Provide the (x, y) coordinate of the cell's center where the given text is located.  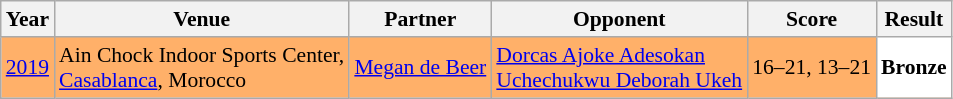
Opponent (619, 19)
Result (914, 19)
Bronze (914, 68)
Dorcas Ajoke Adesokan Uchechukwu Deborah Ukeh (619, 68)
Venue (202, 19)
16–21, 13–21 (812, 68)
Megan de Beer (420, 68)
2019 (28, 68)
Partner (420, 19)
Year (28, 19)
Score (812, 19)
Ain Chock Indoor Sports Center,Casablanca, Morocco (202, 68)
